Search for the cell housing the specified text and yield its [x, y] center coordinate. 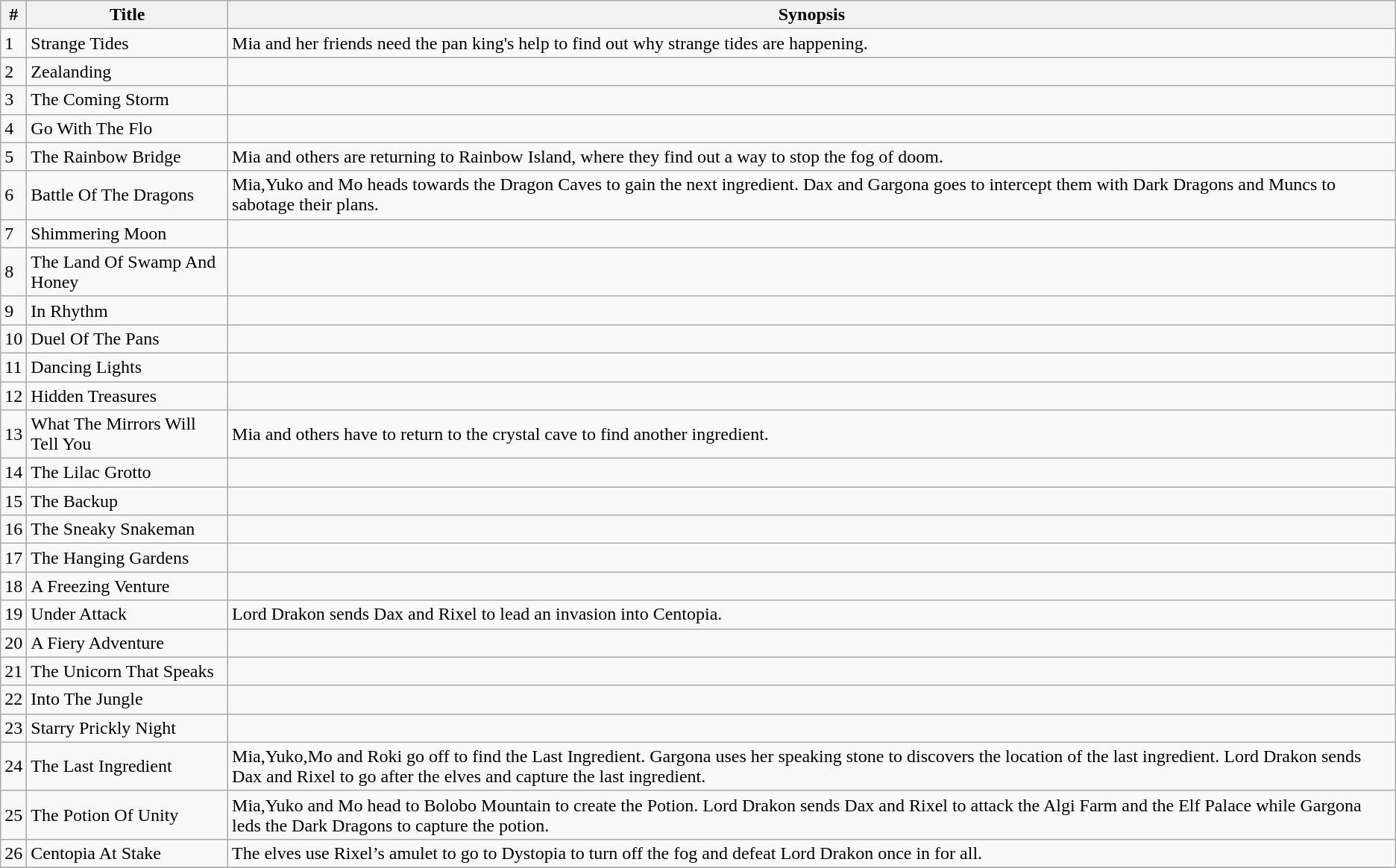
Under Attack [128, 614]
20 [13, 643]
The Coming Storm [128, 100]
Mia and her friends need the pan king's help to find out why strange tides are happening. [812, 43]
The Rainbow Bridge [128, 157]
The Backup [128, 501]
# [13, 15]
23 [13, 728]
Strange Tides [128, 43]
Hidden Treasures [128, 396]
21 [13, 671]
The Hanging Gardens [128, 558]
25 [13, 814]
19 [13, 614]
The elves use Rixel’s amulet to go to Dystopia to turn off the fog and defeat Lord Drakon once in for all. [812, 853]
22 [13, 699]
14 [13, 473]
In Rhythm [128, 310]
Go With The Flo [128, 128]
Starry Prickly Night [128, 728]
5 [13, 157]
3 [13, 100]
6 [13, 195]
12 [13, 396]
Dancing Lights [128, 367]
The Unicorn That Speaks [128, 671]
9 [13, 310]
10 [13, 339]
7 [13, 233]
13 [13, 434]
Mia and others are returning to Rainbow Island, where they find out a way to stop the fog of doom. [812, 157]
Lord Drakon sends Dax and Rixel to lead an invasion into Centopia. [812, 614]
18 [13, 586]
16 [13, 529]
2 [13, 72]
What The Mirrors Will Tell You [128, 434]
Duel Of The Pans [128, 339]
The Last Ingredient [128, 767]
Synopsis [812, 15]
11 [13, 367]
Battle Of The Dragons [128, 195]
The Potion Of Unity [128, 814]
Shimmering Moon [128, 233]
A Fiery Adventure [128, 643]
The Lilac Grotto [128, 473]
4 [13, 128]
Centopia At Stake [128, 853]
17 [13, 558]
The Sneaky Snakeman [128, 529]
The Land Of Swamp And Honey [128, 271]
Zealanding [128, 72]
1 [13, 43]
Title [128, 15]
Mia and others have to return to the crystal cave to find another ingredient. [812, 434]
Into The Jungle [128, 699]
15 [13, 501]
24 [13, 767]
8 [13, 271]
26 [13, 853]
A Freezing Venture [128, 586]
